Pinpoint the cell where the given text exists, returning its [X, Y] midpoint coordinate. 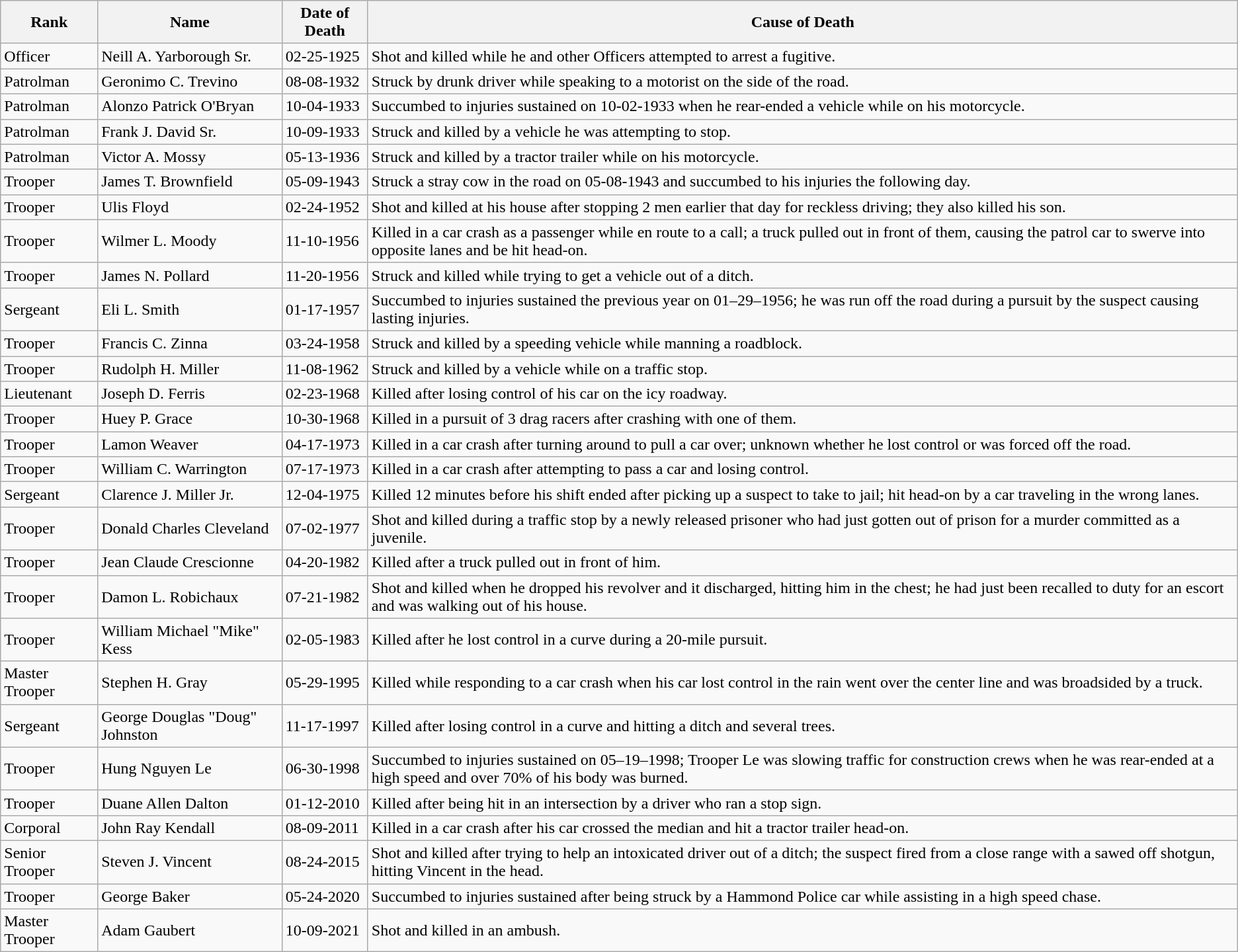
Steven J. Vincent [190, 862]
John Ray Kendall [190, 828]
Date of Death [325, 22]
Shot and killed at his house after stopping 2 men earlier that day for reckless driving; they also killed his son. [803, 207]
Geronimo C. Trevino [190, 81]
05-09-1943 [325, 182]
03-24-1958 [325, 343]
Hung Nguyen Le [190, 768]
Lamon Weaver [190, 444]
10-09-2021 [325, 931]
07-17-1973 [325, 469]
Killed after being hit in an intersection by a driver who ran a stop sign. [803, 803]
05-13-1936 [325, 157]
Killed while responding to a car crash when his car lost control in the rain went over the center line and was broadsided by a truck. [803, 682]
Joseph D. Ferris [190, 394]
Duane Allen Dalton [190, 803]
10-09-1933 [325, 132]
Killed after he lost control in a curve during a 20-mile pursuit. [803, 640]
Shot and killed while he and other Officers attempted to arrest a fugitive. [803, 56]
Struck and killed by a vehicle he was attempting to stop. [803, 132]
11-20-1956 [325, 275]
04-17-1973 [325, 444]
01-17-1957 [325, 309]
10-04-1933 [325, 106]
Succumbed to injuries sustained on 10-02-1933 when he rear-ended a vehicle while on his motorcycle. [803, 106]
Succumbed to injuries sustained after being struck by a Hammond Police car while assisting in a high speed chase. [803, 896]
04-20-1982 [325, 563]
07-02-1977 [325, 529]
Alonzo Patrick O'Bryan [190, 106]
Eli L. Smith [190, 309]
Rudolph H. Miller [190, 368]
Killed in a car crash after attempting to pass a car and losing control. [803, 469]
Corporal [49, 828]
George Baker [190, 896]
Wilmer L. Moody [190, 241]
Jean Claude Crescionne [190, 563]
Killed after a truck pulled out in front of him. [803, 563]
Name [190, 22]
Succumbed to injuries sustained the previous year on 01–29–1956; he was run off the road during a pursuit by the suspect causing lasting injuries. [803, 309]
Killed in a pursuit of 3 drag racers after crashing with one of them. [803, 419]
Struck a stray cow in the road on 05-08-1943 and succumbed to his injuries the following day. [803, 182]
Officer [49, 56]
Struck and killed while trying to get a vehicle out of a ditch. [803, 275]
Killed in a car crash after turning around to pull a car over; unknown whether he lost control or was forced off the road. [803, 444]
02-25-1925 [325, 56]
Shot and killed during a traffic stop by a newly released prisoner who had just gotten out of prison for a murder committed as a juvenile. [803, 529]
Struck and killed by a vehicle while on a traffic stop. [803, 368]
Donald Charles Cleveland [190, 529]
Struck and killed by a speeding vehicle while manning a roadblock. [803, 343]
Killed after losing control in a curve and hitting a ditch and several trees. [803, 726]
11-10-1956 [325, 241]
08-08-1932 [325, 81]
10-30-1968 [325, 419]
James T. Brownfield [190, 182]
02-23-1968 [325, 394]
Cause of Death [803, 22]
12-04-1975 [325, 495]
James N. Pollard [190, 275]
05-24-2020 [325, 896]
Stephen H. Gray [190, 682]
Neill A. Yarborough Sr. [190, 56]
07-21-1982 [325, 596]
George Douglas "Doug" Johnston [190, 726]
Francis C. Zinna [190, 343]
02-05-1983 [325, 640]
11-17-1997 [325, 726]
Victor A. Mossy [190, 157]
06-30-1998 [325, 768]
Killed in a car crash after his car crossed the median and hit a tractor trailer head-on. [803, 828]
William Michael "Mike" Kess [190, 640]
Senior Trooper [49, 862]
Clarence J. Miller Jr. [190, 495]
08-24-2015 [325, 862]
01-12-2010 [325, 803]
Struck by drunk driver while speaking to a motorist on the side of the road. [803, 81]
Adam Gaubert [190, 931]
William C. Warrington [190, 469]
Rank [49, 22]
Lieutenant [49, 394]
Huey P. Grace [190, 419]
11-08-1962 [325, 368]
Frank J. David Sr. [190, 132]
08-09-2011 [325, 828]
Damon L. Robichaux [190, 596]
Killed after losing control of his car on the icy roadway. [803, 394]
Killed 12 minutes before his shift ended after picking up a suspect to take to jail; hit head-on by a car traveling in the wrong lanes. [803, 495]
Shot and killed in an ambush. [803, 931]
Ulis Floyd [190, 207]
Struck and killed by a tractor trailer while on his motorcycle. [803, 157]
05-29-1995 [325, 682]
02-24-1952 [325, 207]
